Output the (X, Y) coordinate of the center of the cell containing the given text.  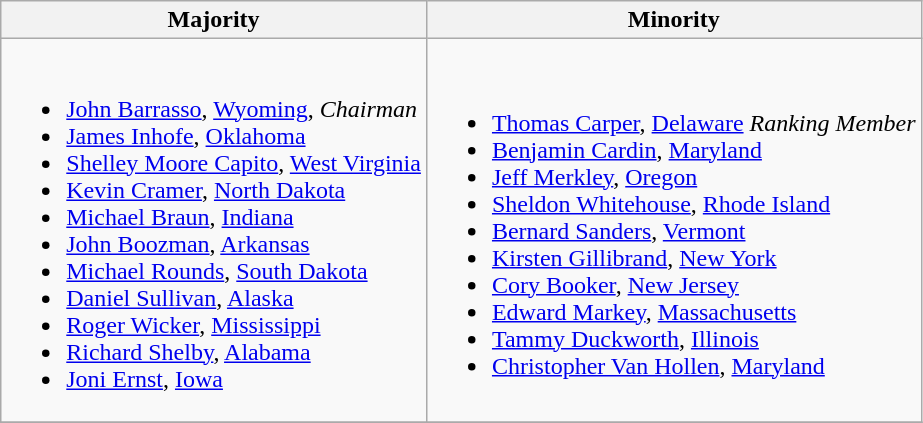
Minority (674, 20)
Majority (214, 20)
